Detect which cell encompasses the target text, then output its [X, Y] center coordinate. 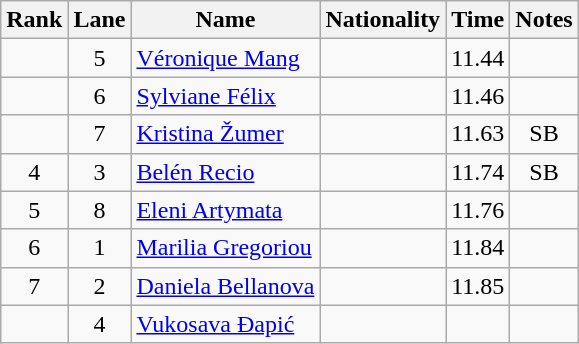
Kristina Žumer [226, 134]
Time [478, 20]
Rank [34, 20]
1 [100, 248]
Nationality [383, 20]
Vukosava Đapić [226, 324]
11.76 [478, 210]
11.46 [478, 96]
11.84 [478, 248]
Sylviane Félix [226, 96]
Name [226, 20]
Eleni Artymata [226, 210]
11.74 [478, 172]
11.44 [478, 58]
11.63 [478, 134]
Belén Recio [226, 172]
Marilia Gregoriou [226, 248]
8 [100, 210]
11.85 [478, 286]
Daniela Bellanova [226, 286]
2 [100, 286]
Notes [544, 20]
3 [100, 172]
Lane [100, 20]
Véronique Mang [226, 58]
